Search for the cell housing the specified text and yield its (x, y) center coordinate. 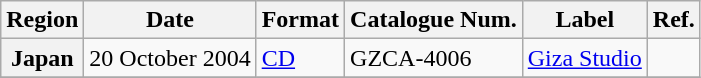
Label (584, 20)
GZCA-4006 (434, 58)
CD (300, 58)
Giza Studio (584, 58)
20 October 2004 (170, 58)
Region (42, 20)
Format (300, 20)
Ref. (674, 20)
Japan (42, 58)
Date (170, 20)
Catalogue Num. (434, 20)
